Pinpoint the cell where the given text exists, returning its (X, Y) midpoint coordinate. 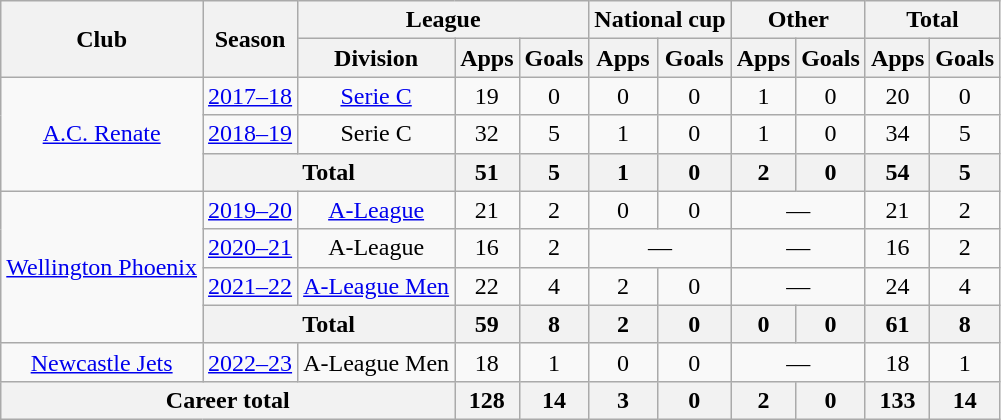
Season (250, 39)
34 (897, 134)
51 (487, 172)
22 (487, 286)
3 (623, 400)
59 (487, 324)
19 (487, 96)
Other (798, 20)
League (444, 20)
54 (897, 172)
128 (487, 400)
Career total (228, 400)
2020–21 (250, 248)
Club (102, 39)
Newcastle Jets (102, 362)
Wellington Phoenix (102, 267)
2017–18 (250, 96)
A.C. Renate (102, 134)
Division (376, 58)
2018–19 (250, 134)
133 (897, 400)
20 (897, 96)
National cup (660, 20)
32 (487, 134)
2019–20 (250, 210)
2021–22 (250, 286)
2022–23 (250, 362)
24 (897, 286)
61 (897, 324)
